Search for the cell housing the specified text and yield its [X, Y] center coordinate. 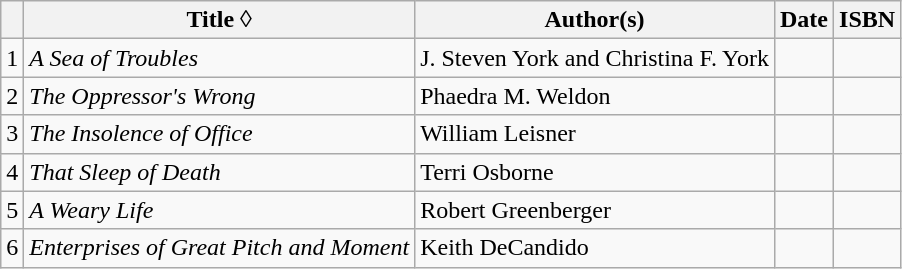
That Sleep of Death [220, 172]
5 [12, 210]
Title ◊ [220, 20]
A Weary Life [220, 210]
Keith DeCandido [595, 248]
The Insolence of Office [220, 134]
The Oppressor's Wrong [220, 96]
4 [12, 172]
Date [804, 20]
William Leisner [595, 134]
6 [12, 248]
J. Steven York and Christina F. York [595, 58]
ISBN [868, 20]
Enterprises of Great Pitch and Moment [220, 248]
1 [12, 58]
Phaedra M. Weldon [595, 96]
2 [12, 96]
Author(s) [595, 20]
A Sea of Troubles [220, 58]
Robert Greenberger [595, 210]
3 [12, 134]
Terri Osborne [595, 172]
